For the text-containing cell, return its midpoint in [X, Y] coordinate format. 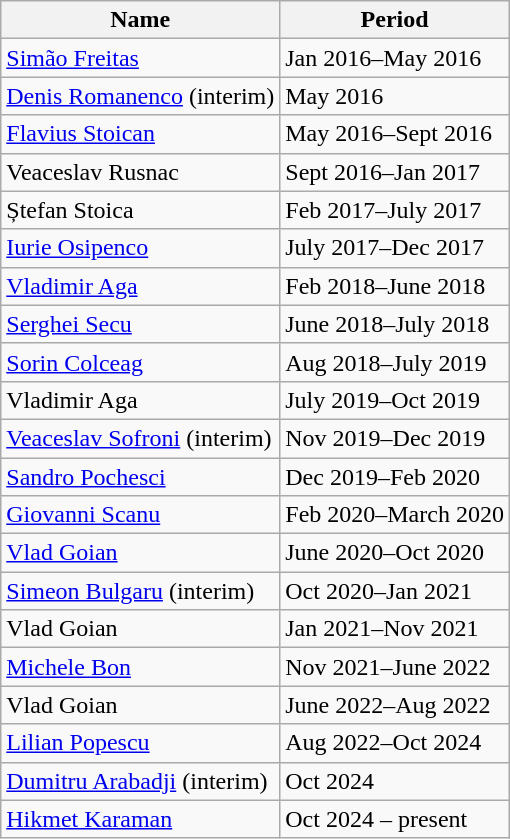
Simeon Bulgaru (interim) [140, 591]
Oct 2024 [395, 781]
Ștefan Stoica [140, 210]
Veaceslav Sofroni (interim) [140, 438]
Flavius Stoican [140, 134]
June 2022–Aug 2022 [395, 705]
May 2016 [395, 96]
Denis Romanenco (interim) [140, 96]
Giovanni Scanu [140, 515]
Feb 2020–March 2020 [395, 515]
Dumitru Arabadji (interim) [140, 781]
Jan 2016–May 2016 [395, 58]
Michele Bon [140, 667]
Feb 2018–June 2018 [395, 286]
Iurie Osipenco [140, 248]
Oct 2024 – present [395, 819]
June 2018–July 2018 [395, 324]
Sept 2016–Jan 2017 [395, 172]
Nov 2019–Dec 2019 [395, 438]
May 2016–Sept 2016 [395, 134]
Serghei Secu [140, 324]
Jan 2021–Nov 2021 [395, 629]
Feb 2017–July 2017 [395, 210]
Hikmet Karaman [140, 819]
Veaceslav Rusnac [140, 172]
Dec 2019–Feb 2020 [395, 477]
July 2019–Oct 2019 [395, 400]
Name [140, 20]
Period [395, 20]
Oct 2020–Jan 2021 [395, 591]
July 2017–Dec 2017 [395, 248]
June 2020–Oct 2020 [395, 553]
Nov 2021–June 2022 [395, 667]
Simão Freitas [140, 58]
Aug 2018–July 2019 [395, 362]
Sorin Colceag [140, 362]
Lilian Popescu [140, 743]
Sandro Pochesci [140, 477]
Aug 2022–Oct 2024 [395, 743]
